Find where the given text appears and provide that cell's center as [x, y] coordinate. 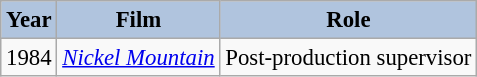
Year [29, 20]
Film [138, 20]
Role [348, 20]
Post-production supervisor [348, 58]
1984 [29, 58]
Nickel Mountain [138, 58]
